For the text-containing cell, return its midpoint in (x, y) coordinate format. 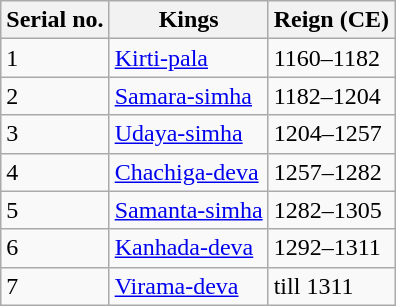
Kanhada-deva (188, 248)
Kings (188, 20)
1282–1305 (331, 210)
7 (55, 286)
5 (55, 210)
till 1311 (331, 286)
1182–1204 (331, 96)
1292–1311 (331, 248)
6 (55, 248)
Chachiga-deva (188, 172)
4 (55, 172)
Kirti-pala (188, 58)
Udaya-simha (188, 134)
1160–1182 (331, 58)
Reign (CE) (331, 20)
1 (55, 58)
Serial no. (55, 20)
3 (55, 134)
1257–1282 (331, 172)
Samanta-simha (188, 210)
1204–1257 (331, 134)
2 (55, 96)
Samara-simha (188, 96)
Virama-deva (188, 286)
